Determine the (x, y) coordinate at the center of the cell enclosing the given text.  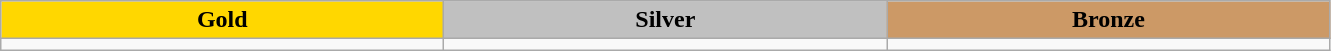
Silver (666, 20)
Gold (222, 20)
Bronze (1108, 20)
